Output the (X, Y) coordinate of the center of the cell containing the given text.  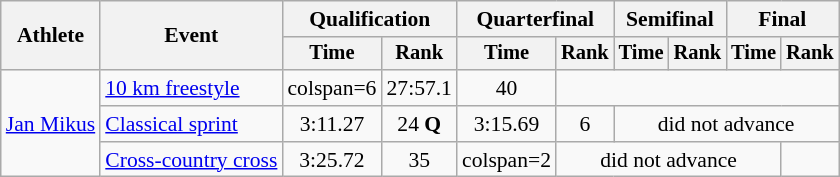
Jan Mikus (50, 124)
10 km freestyle (191, 88)
Semifinal (670, 19)
24 Q (418, 124)
40 (506, 88)
Qualification (370, 19)
Event (191, 36)
colspan=6 (332, 88)
Athlete (50, 36)
did not advance (726, 124)
Final (782, 19)
6 (585, 124)
Classical sprint (191, 124)
3:11.27 (332, 124)
Quarterfinal (536, 19)
27:57.1 (418, 88)
3:15.69 (506, 124)
